Identify which cell holds the provided text, then report its [x, y] central coordinate. 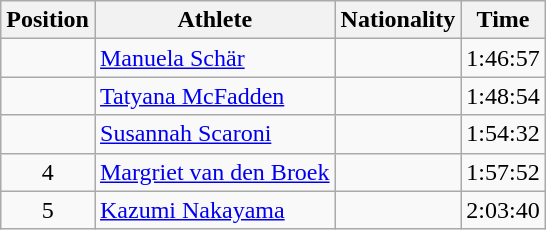
1:46:57 [503, 58]
5 [48, 210]
Position [48, 20]
1:54:32 [503, 134]
Kazumi Nakayama [214, 210]
Tatyana McFadden [214, 96]
4 [48, 172]
1:57:52 [503, 172]
Susannah Scaroni [214, 134]
1:48:54 [503, 96]
Athlete [214, 20]
Time [503, 20]
2:03:40 [503, 210]
Nationality [398, 20]
Margriet van den Broek [214, 172]
Manuela Schär [214, 58]
